For the text-containing cell, return its midpoint in (X, Y) coordinate format. 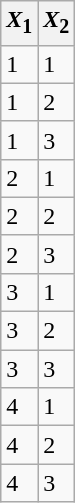
X2 (56, 23)
X1 (20, 23)
